Extract the [X, Y] coordinate from the center of the cell holding the provided text.  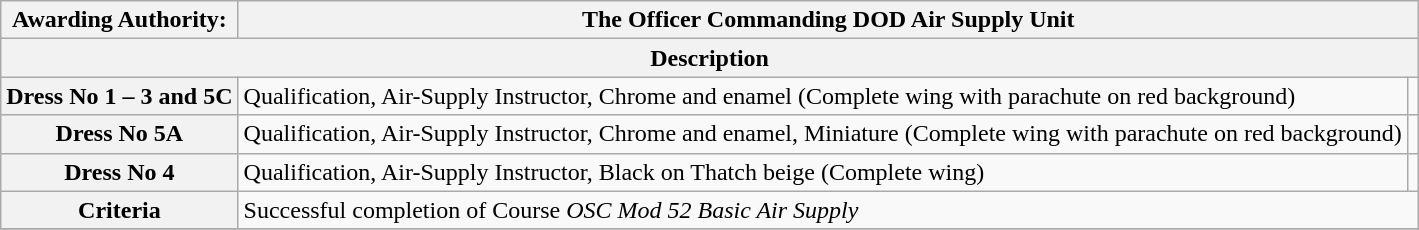
Awarding Authority: [120, 20]
Qualification, Air-Supply Instructor, Chrome and enamel, Miniature (Complete wing with parachute on red background) [822, 134]
Dress No 4 [120, 172]
Dress No 5A [120, 134]
Qualification, Air-Supply Instructor, Black on Thatch beige (Complete wing) [822, 172]
Description [710, 58]
The Officer Commanding DOD Air Supply Unit [828, 20]
Criteria [120, 210]
Successful completion of Course OSC Mod 52 Basic Air Supply [828, 210]
Dress No 1 – 3 and 5C [120, 96]
Qualification, Air-Supply Instructor, Chrome and enamel (Complete wing with parachute on red background) [822, 96]
